Capture the cell that displays the provided text and extract its [X, Y] central coordinate. 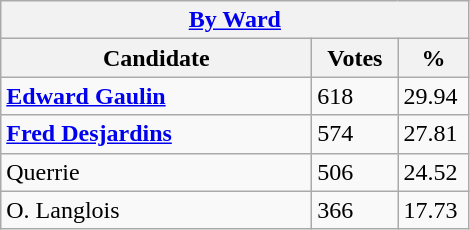
% [434, 58]
Votes [355, 58]
Fred Desjardins [156, 134]
574 [355, 134]
27.81 [434, 134]
17.73 [434, 210]
29.94 [434, 96]
Querrie [156, 172]
506 [355, 172]
24.52 [434, 172]
Edward Gaulin [156, 96]
618 [355, 96]
By Ward [235, 20]
366 [355, 210]
Candidate [156, 58]
O. Langlois [156, 210]
